Locate the cell with the specified text and output its [x, y] center coordinate. 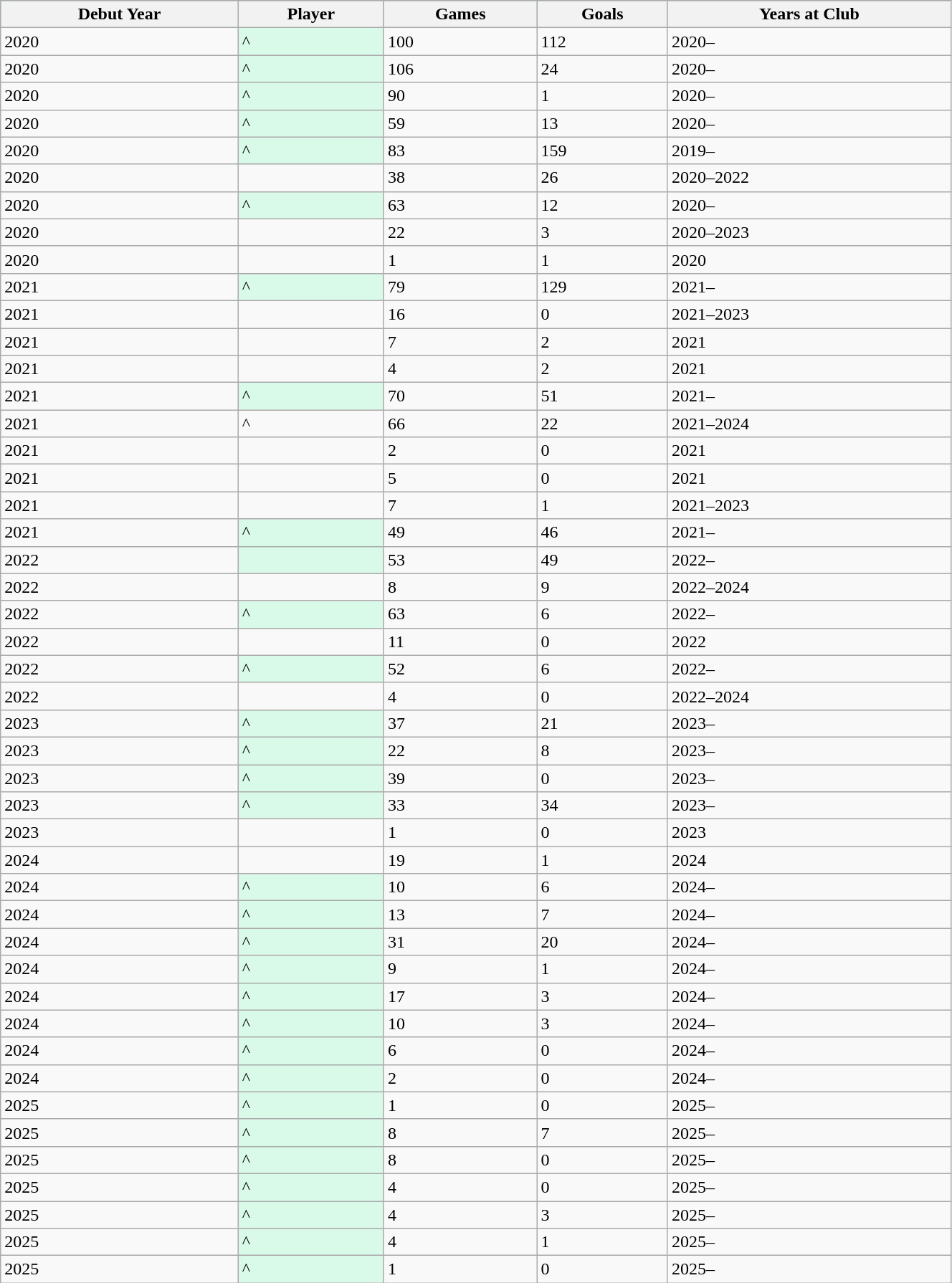
2021–2024 [809, 424]
66 [460, 424]
26 [602, 178]
112 [602, 42]
2020–2023 [809, 232]
Games [460, 14]
12 [602, 205]
5 [460, 478]
Years at Club [809, 14]
83 [460, 151]
53 [460, 560]
37 [460, 723]
51 [602, 396]
59 [460, 123]
39 [460, 778]
31 [460, 942]
Debut Year [120, 14]
38 [460, 178]
90 [460, 96]
Player [311, 14]
46 [602, 533]
129 [602, 287]
2020–2022 [809, 178]
33 [460, 806]
11 [460, 641]
70 [460, 396]
100 [460, 42]
79 [460, 287]
20 [602, 942]
17 [460, 996]
16 [460, 314]
106 [460, 69]
159 [602, 151]
24 [602, 69]
21 [602, 723]
34 [602, 806]
Goals [602, 14]
19 [460, 860]
52 [460, 669]
2019– [809, 151]
